Capture the cell that displays the provided text and extract its (x, y) central coordinate. 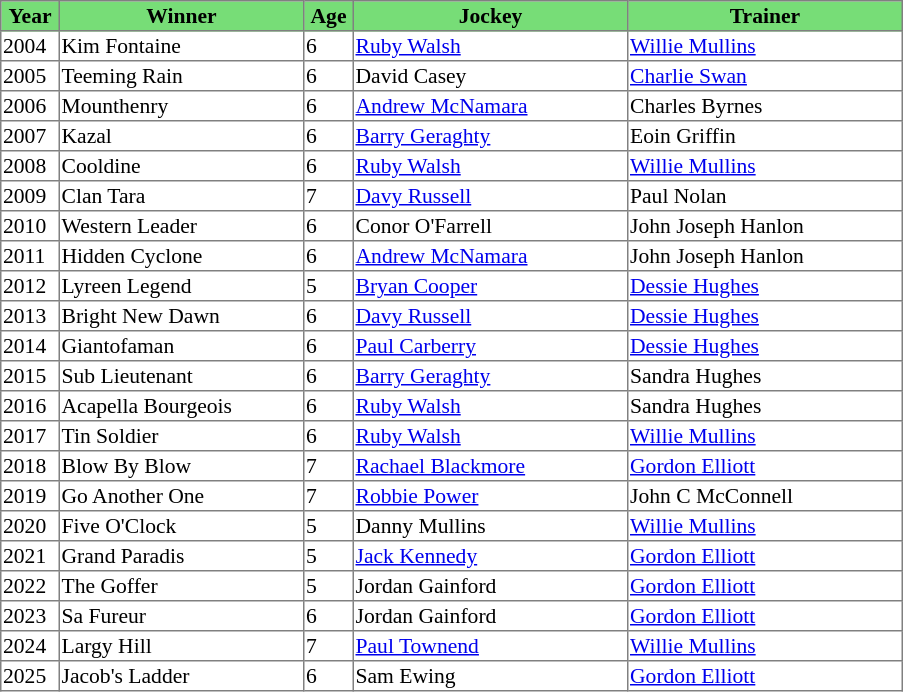
Acapella Bourgeois (181, 406)
2024 (30, 646)
Kazal (181, 136)
2016 (30, 406)
2019 (30, 496)
Eoin Griffin (765, 136)
2013 (30, 316)
Giantofaman (181, 346)
2017 (30, 436)
Go Another One (181, 496)
2011 (30, 256)
2020 (30, 526)
2008 (30, 166)
2021 (30, 556)
Charlie Swan (765, 76)
Cooldine (181, 166)
2012 (30, 286)
Bright New Dawn (181, 316)
Sa Fureur (181, 616)
Hidden Cyclone (181, 256)
Lyreen Legend (181, 286)
Teeming Rain (181, 76)
Grand Paradis (181, 556)
Western Leader (181, 226)
Robbie Power (490, 496)
2025 (30, 676)
2015 (30, 376)
Paul Townend (490, 646)
2014 (30, 346)
Largy Hill (181, 646)
2018 (30, 466)
Clan Tara (181, 196)
2004 (30, 46)
David Casey (490, 76)
John C McConnell (765, 496)
Rachael Blackmore (490, 466)
Danny Mullins (490, 526)
2009 (30, 196)
Five O'Clock (181, 526)
Kim Fontaine (181, 46)
2005 (30, 76)
Charles Byrnes (765, 106)
Winner (181, 16)
2023 (30, 616)
2022 (30, 586)
Conor O'Farrell (490, 226)
Sub Lieutenant (181, 376)
2007 (30, 136)
Jack Kennedy (490, 556)
Sam Ewing (490, 676)
Year (30, 16)
2010 (30, 226)
Paul Carberry (490, 346)
Tin Soldier (181, 436)
Bryan Cooper (490, 286)
Jacob's Ladder (181, 676)
Blow By Blow (181, 466)
Age (329, 16)
Mounthenry (181, 106)
Paul Nolan (765, 196)
Trainer (765, 16)
2006 (30, 106)
Jockey (490, 16)
The Goffer (181, 586)
